For the text-containing cell, return its midpoint in (x, y) coordinate format. 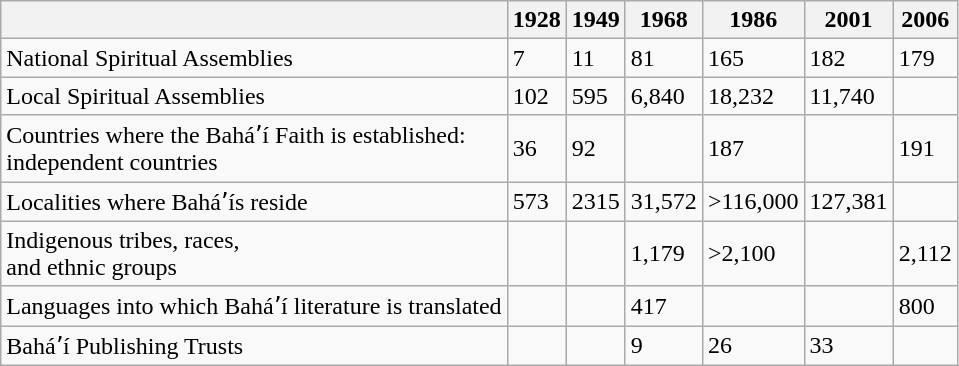
182 (848, 58)
1968 (664, 20)
165 (753, 58)
6,840 (664, 96)
1949 (596, 20)
Languages into which Baháʼí literature is translated (254, 306)
595 (596, 96)
26 (753, 346)
18,232 (753, 96)
127,381 (848, 202)
33 (848, 346)
187 (753, 148)
1,179 (664, 254)
2315 (596, 202)
81 (664, 58)
1928 (536, 20)
National Spiritual Assemblies (254, 58)
2001 (848, 20)
Baháʼí Publishing Trusts (254, 346)
800 (925, 306)
Countries where the Baháʼí Faith is established: independent countries (254, 148)
2,112 (925, 254)
36 (536, 148)
Local Spiritual Assemblies (254, 96)
9 (664, 346)
2006 (925, 20)
31,572 (664, 202)
Localities where Baháʼís reside (254, 202)
7 (536, 58)
102 (536, 96)
573 (536, 202)
191 (925, 148)
>2,100 (753, 254)
Indigenous tribes, races, and ethnic groups (254, 254)
417 (664, 306)
92 (596, 148)
179 (925, 58)
>116,000 (753, 202)
11 (596, 58)
1986 (753, 20)
11,740 (848, 96)
